Identify which cell holds the provided text, then report its [X, Y] central coordinate. 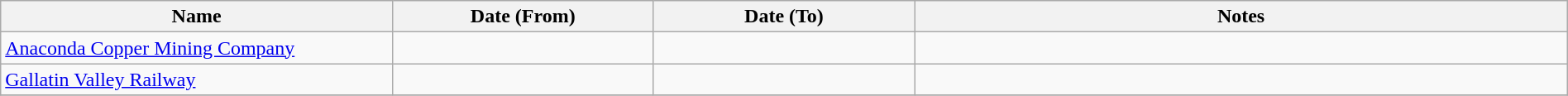
Notes [1241, 17]
Date (From) [523, 17]
Date (To) [784, 17]
Name [197, 17]
Gallatin Valley Railway [197, 79]
Anaconda Copper Mining Company [197, 48]
